Extract the (X, Y) coordinate from the center of the cell holding the provided text.  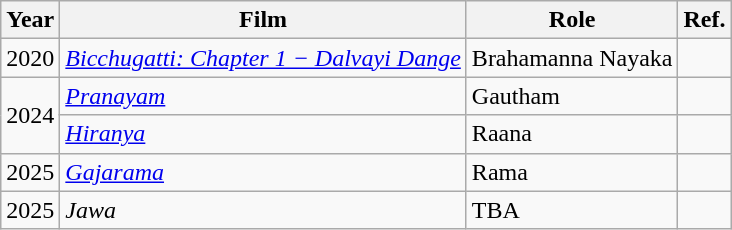
Film (264, 20)
Bicchugatti: Chapter 1 − Dalvayi Dange (264, 58)
Gautham (572, 96)
Raana (572, 134)
2024 (30, 115)
Role (572, 20)
Ref. (704, 20)
Jawa (264, 210)
2020 (30, 58)
Year (30, 20)
TBA (572, 210)
Gajarama (264, 172)
Pranayam (264, 96)
Rama (572, 172)
Hiranya (264, 134)
Brahamanna Nayaka (572, 58)
